Pinpoint the cell where the given text exists, returning its [x, y] midpoint coordinate. 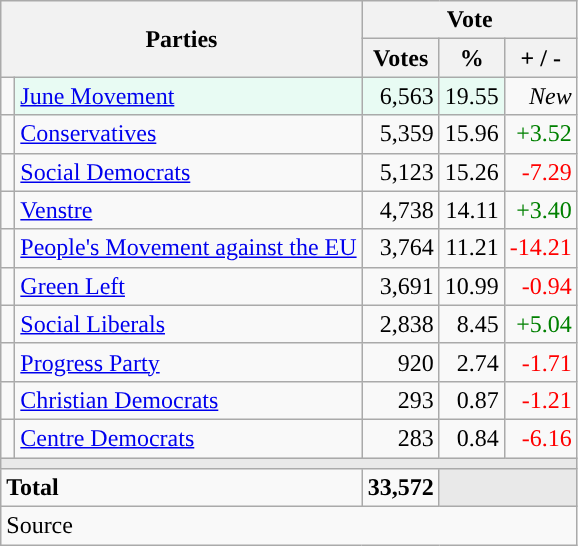
Green Left [188, 286]
-14.21 [540, 248]
Votes [400, 58]
Total [182, 488]
Centre Democrats [188, 438]
5,123 [400, 172]
0.87 [472, 400]
15.96 [472, 134]
Parties [182, 39]
15.26 [472, 172]
Social Democrats [188, 172]
14.11 [472, 210]
Christian Democrats [188, 400]
3,691 [400, 286]
-1.71 [540, 362]
2.74 [472, 362]
5,359 [400, 134]
Vote [470, 20]
4,738 [400, 210]
293 [400, 400]
920 [400, 362]
-0.94 [540, 286]
10.99 [472, 286]
New [540, 96]
0.84 [472, 438]
Progress Party [188, 362]
33,572 [400, 488]
Social Liberals [188, 324]
+3.40 [540, 210]
+3.52 [540, 134]
3,764 [400, 248]
-7.29 [540, 172]
2,838 [400, 324]
Conservatives [188, 134]
8.45 [472, 324]
People's Movement against the EU [188, 248]
+5.04 [540, 324]
Venstre [188, 210]
June Movement [188, 96]
Source [290, 526]
11.21 [472, 248]
283 [400, 438]
% [472, 58]
19.55 [472, 96]
6,563 [400, 96]
-1.21 [540, 400]
+ / - [540, 58]
-6.16 [540, 438]
